Output the (x, y) coordinate of the center of the cell containing the given text.  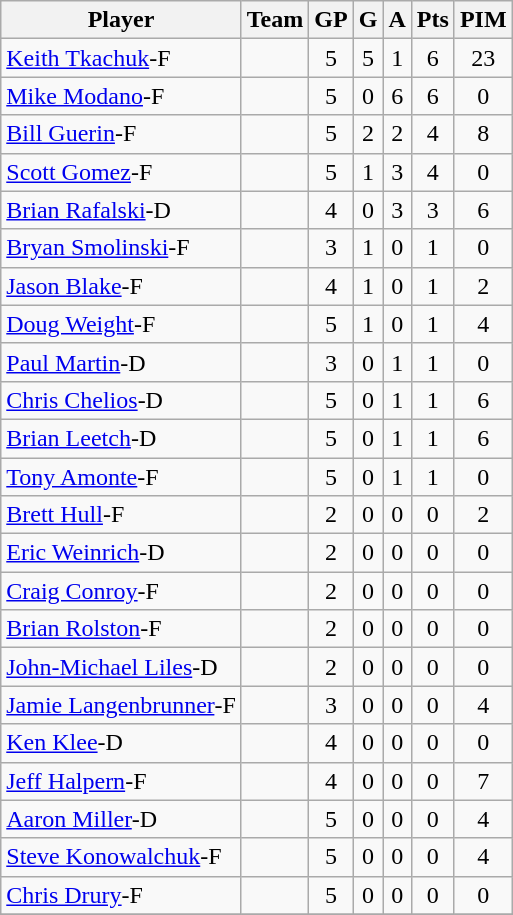
Jeff Halpern-F (122, 781)
7 (483, 781)
Player (122, 20)
Bill Guerin-F (122, 134)
8 (483, 134)
Team (275, 20)
Mike Modano-F (122, 96)
Pts (432, 20)
Bryan Smolinski-F (122, 248)
John-Michael Liles-D (122, 667)
Keith Tkachuk-F (122, 58)
Brian Rolston-F (122, 629)
Doug Weight-F (122, 324)
Chris Drury-F (122, 895)
Brett Hull-F (122, 515)
Jason Blake-F (122, 286)
Paul Martin-D (122, 362)
Steve Konowalchuk-F (122, 857)
Scott Gomez-F (122, 172)
Craig Conroy-F (122, 591)
G (368, 20)
Aaron Miller-D (122, 819)
GP (331, 20)
Chris Chelios-D (122, 400)
PIM (483, 20)
23 (483, 58)
Brian Leetch-D (122, 438)
Tony Amonte-F (122, 477)
A (397, 20)
Ken Klee-D (122, 743)
Jamie Langenbrunner-F (122, 705)
Brian Rafalski-D (122, 210)
Eric Weinrich-D (122, 553)
